Find where the given text appears and provide that cell's center as [X, Y] coordinate. 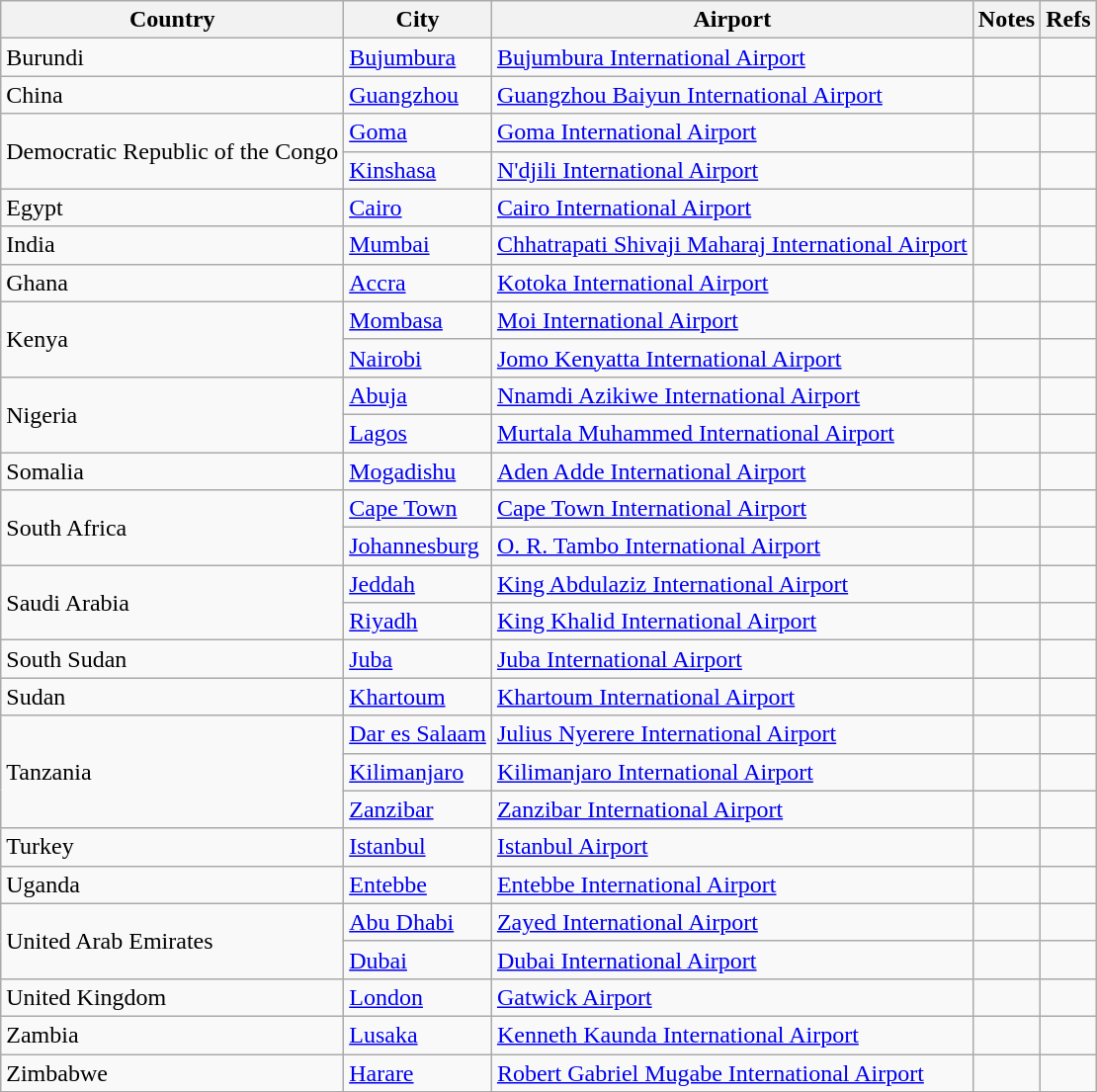
Kinshasa [418, 170]
Country [172, 20]
Saudi Arabia [172, 603]
United Arab Emirates [172, 941]
Kilimanjaro International Airport [731, 772]
Nnamdi Azikiwe International Airport [731, 395]
South Sudan [172, 659]
Dubai International Airport [731, 960]
Khartoum [418, 697]
United Kingdom [172, 997]
Kenneth Kaunda International Airport [731, 1035]
China [172, 95]
Zimbabwe [172, 1072]
Johannesburg [418, 546]
Burundi [172, 57]
Harare [418, 1072]
Somalia [172, 471]
Airport [731, 20]
India [172, 245]
South Africa [172, 528]
Tanzania [172, 772]
Robert Gabriel Mugabe International Airport [731, 1072]
Nigeria [172, 414]
Dar es Salaam [418, 734]
King Abdulaziz International Airport [731, 584]
London [418, 997]
Guangzhou [418, 95]
Lusaka [418, 1035]
Juba International Airport [731, 659]
Istanbul [418, 847]
Cairo International Airport [731, 208]
Nairobi [418, 358]
Mumbai [418, 245]
Istanbul Airport [731, 847]
Juba [418, 659]
Accra [418, 283]
Moi International Airport [731, 320]
Jeddah [418, 584]
Murtala Muhammed International Airport [731, 433]
Aden Adde International Airport [731, 471]
Kotoka International Airport [731, 283]
Goma International Airport [731, 132]
Julius Nyerere International Airport [731, 734]
Notes [1006, 20]
Goma [418, 132]
Bujumbura International Airport [731, 57]
Lagos [418, 433]
Ghana [172, 283]
Turkey [172, 847]
Kenya [172, 339]
Egypt [172, 208]
Sudan [172, 697]
Abuja [418, 395]
Gatwick Airport [731, 997]
Entebbe International Airport [731, 884]
Cairo [418, 208]
Khartoum International Airport [731, 697]
Jomo Kenyatta International Airport [731, 358]
Zanzibar [418, 809]
Chhatrapati Shivaji Maharaj International Airport [731, 245]
Entebbe [418, 884]
Riyadh [418, 622]
Cape Town [418, 509]
Zambia [172, 1035]
King Khalid International Airport [731, 622]
Abu Dhabi [418, 922]
Democratic Republic of the Congo [172, 151]
Uganda [172, 884]
N'djili International Airport [731, 170]
Zayed International Airport [731, 922]
O. R. Tambo International Airport [731, 546]
Mombasa [418, 320]
Cape Town International Airport [731, 509]
Kilimanjaro [418, 772]
Refs [1068, 20]
City [418, 20]
Dubai [418, 960]
Mogadishu [418, 471]
Bujumbura [418, 57]
Zanzibar International Airport [731, 809]
Guangzhou Baiyun International Airport [731, 95]
